From the cell containing the given text, extract its center point as [x, y] coordinate. 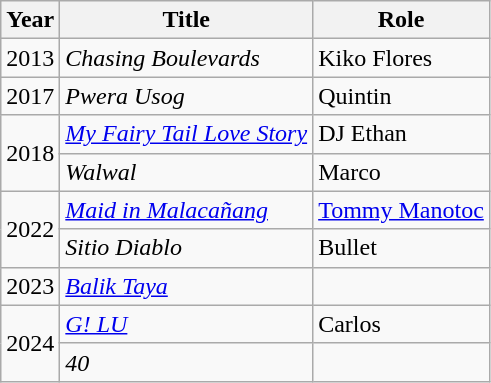
Marco [402, 172]
Quintin [402, 96]
Chasing Boulevards [186, 58]
Carlos [402, 324]
Pwera Usog [186, 96]
Balik Taya [186, 286]
G! LU [186, 324]
Tommy Manotoc [402, 210]
2023 [30, 286]
Bullet [402, 248]
Year [30, 20]
40 [186, 362]
DJ Ethan [402, 134]
Kiko Flores [402, 58]
2024 [30, 343]
Role [402, 20]
2013 [30, 58]
Sitio Diablo [186, 248]
2018 [30, 153]
2022 [30, 229]
Maid in Malacañang [186, 210]
Title [186, 20]
My Fairy Tail Love Story [186, 134]
2017 [30, 96]
Walwal [186, 172]
